Provide the (X, Y) coordinate of the cell's center where the given text is located.  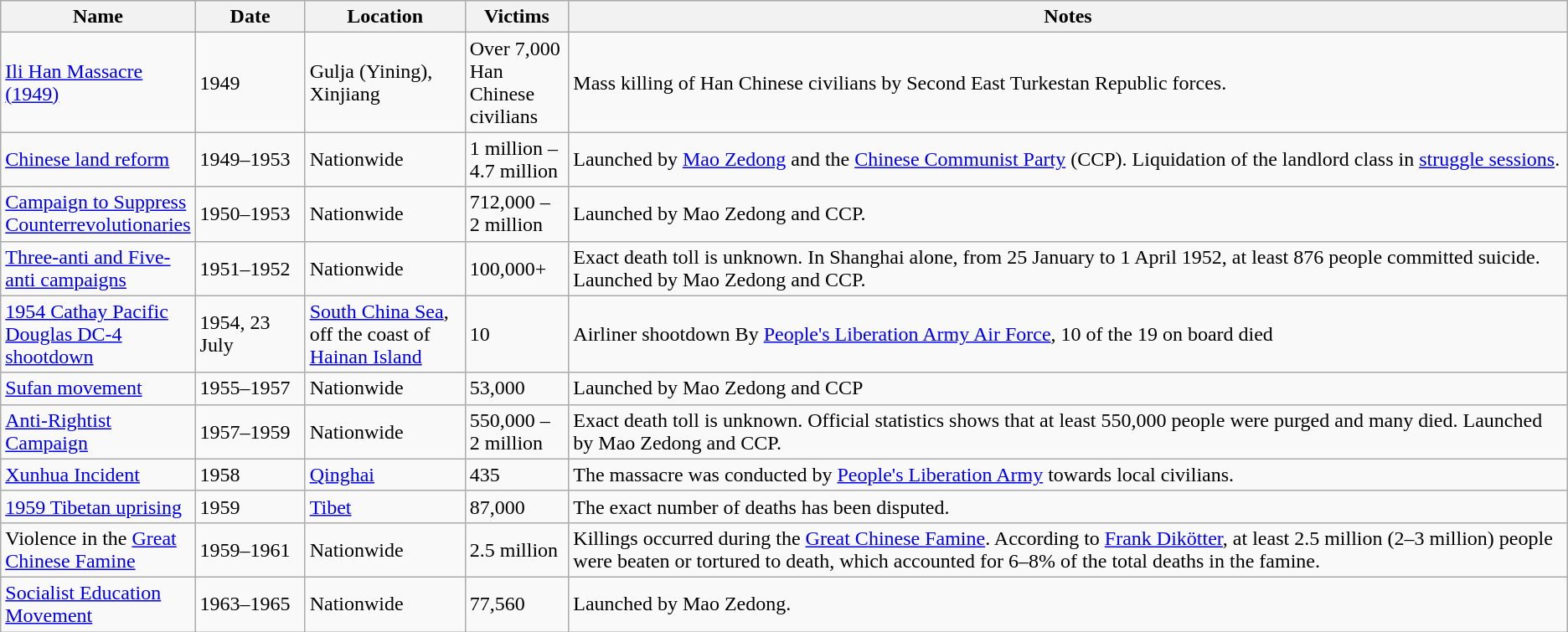
Date (250, 17)
Violence in the Great Chinese Famine (98, 549)
1950–1953 (250, 214)
Gulja (Yining), Xinjiang (385, 82)
1959 Tibetan uprising (98, 506)
87,000 (517, 506)
Campaign to Suppress Counterrevolutionaries (98, 214)
1951–1952 (250, 268)
Mass killing of Han Chinese civilians by Second East Turkestan Republic forces. (1068, 82)
Launched by Mao Zedong and the Chinese Communist Party (CCP). Liquidation of the landlord class in struggle sessions. (1068, 159)
712,000 – 2 million (517, 214)
Victims (517, 17)
1963–1965 (250, 604)
Sufan movement (98, 388)
Launched by Mao Zedong. (1068, 604)
Anti-Rightist Campaign (98, 432)
Ili Han Massacre (1949) (98, 82)
Xunhua Incident (98, 475)
1958 (250, 475)
1 million – 4.7 million (517, 159)
77,560 (517, 604)
435 (517, 475)
Launched by Mao Zedong and CCP. (1068, 214)
550,000 – 2 million (517, 432)
1954, 23 July (250, 334)
53,000 (517, 388)
Socialist Education Movement (98, 604)
Qinghai (385, 475)
1954 Cathay Pacific Douglas DC-4 shootdown (98, 334)
1957–1959 (250, 432)
1949 (250, 82)
100,000+ (517, 268)
1955–1957 (250, 388)
2.5 million (517, 549)
1959–1961 (250, 549)
Location (385, 17)
1949–1953 (250, 159)
Three-anti and Five-anti campaigns (98, 268)
Tibet (385, 506)
Over 7,000 Han Chinese civilians (517, 82)
10 (517, 334)
The exact number of deaths has been disputed. (1068, 506)
Name (98, 17)
Chinese land reform (98, 159)
Launched by Mao Zedong and CCP (1068, 388)
Exact death toll is unknown. Official statistics shows that at least 550,000 people were purged and many died. Launched by Mao Zedong and CCP. (1068, 432)
The massacre was conducted by People's Liberation Army towards local civilians. (1068, 475)
1959 (250, 506)
Notes (1068, 17)
South China Sea, off the coast of Hainan Island (385, 334)
Airliner shootdown By People's Liberation Army Air Force, 10 of the 19 on board died (1068, 334)
